Return the [x, y] coordinate for the center point of the cell that contains the specified text.  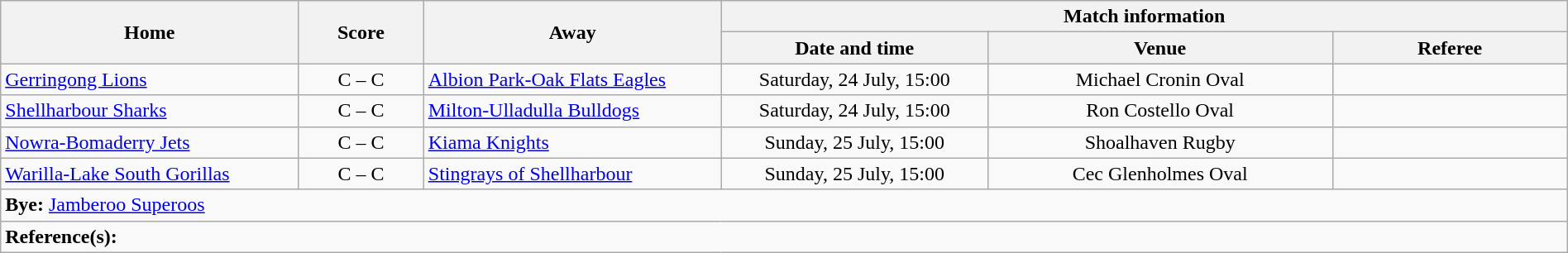
Referee [1450, 48]
Shellharbour Sharks [150, 111]
Bye: Jamberoo Superoos [784, 205]
Date and time [854, 48]
Away [572, 32]
Nowra-Bomaderry Jets [150, 142]
Score [361, 32]
Cec Glenholmes Oval [1159, 174]
Reference(s): [784, 236]
Albion Park-Oak Flats Eagles [572, 79]
Michael Cronin Oval [1159, 79]
Warilla-Lake South Gorillas [150, 174]
Stingrays of Shellharbour [572, 174]
Gerringong Lions [150, 79]
Milton-Ulladulla Bulldogs [572, 111]
Shoalhaven Rugby [1159, 142]
Venue [1159, 48]
Kiama Knights [572, 142]
Home [150, 32]
Ron Costello Oval [1159, 111]
Match information [1145, 17]
